Return the [x, y] coordinate for the center point of the cell that contains the specified text.  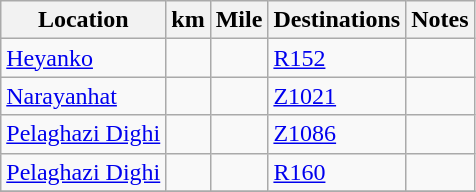
Destinations [337, 20]
Location [84, 20]
Heyanko [84, 58]
km [188, 20]
Mile [239, 20]
R152 [337, 58]
Z1021 [337, 96]
Narayanhat [84, 96]
R160 [337, 172]
Z1086 [337, 134]
Notes [440, 20]
